Capture the cell that displays the provided text and extract its [X, Y] central coordinate. 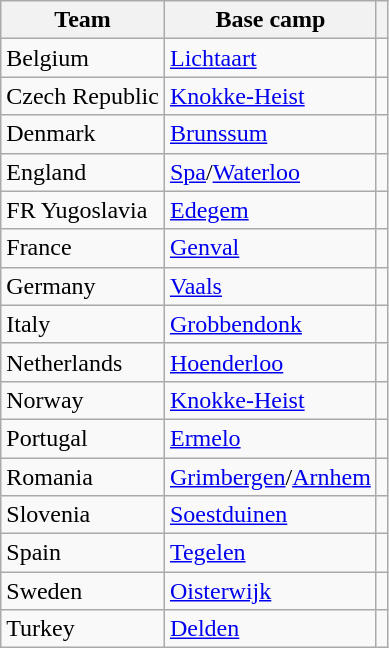
Oisterwijk [270, 591]
Denmark [83, 134]
Italy [83, 324]
Base camp [270, 20]
Lichtaart [270, 58]
Spain [83, 553]
Grimbergen/Arnhem [270, 477]
Ermelo [270, 438]
Slovenia [83, 515]
Romania [83, 477]
Edegem [270, 210]
Tegelen [270, 553]
France [83, 248]
Soestduinen [270, 515]
Brunssum [270, 134]
Hoenderloo [270, 362]
Czech Republic [83, 96]
Sweden [83, 591]
Vaals [270, 286]
Netherlands [83, 362]
Norway [83, 400]
Portugal [83, 438]
Team [83, 20]
Genval [270, 248]
England [83, 172]
FR Yugoslavia [83, 210]
Grobbendonk [270, 324]
Spa/Waterloo [270, 172]
Germany [83, 286]
Belgium [83, 58]
Delden [270, 629]
Turkey [83, 629]
